Identify which cell holds the provided text, then report its [x, y] central coordinate. 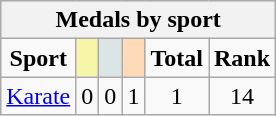
Total [177, 58]
14 [242, 96]
Medals by sport [138, 20]
Karate [38, 96]
Rank [242, 58]
Sport [38, 58]
